Determine the (x, y) coordinate at the center of the cell enclosing the given text.  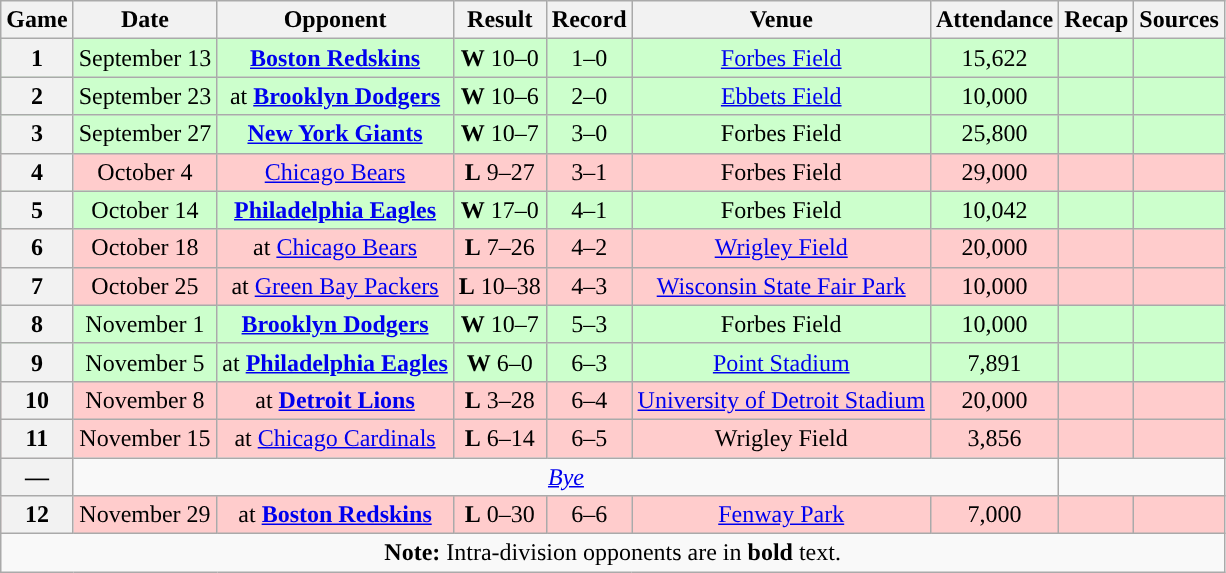
9 (37, 362)
at Green Bay Packers (335, 286)
10 (37, 400)
Sources (1180, 20)
3–1 (589, 172)
— (37, 477)
Game (37, 20)
Ebbets Field (781, 96)
11 (37, 438)
September 23 (145, 96)
November 29 (145, 515)
Chicago Bears (335, 172)
Result (500, 20)
September 27 (145, 134)
Note: Intra-division opponents are in bold text. (613, 553)
6 (37, 248)
Philadelphia Eagles (335, 210)
New York Giants (335, 134)
W 6–0 (500, 362)
Opponent (335, 20)
Venue (781, 20)
November 5 (145, 362)
at Detroit Lions (335, 400)
Date (145, 20)
Recap (1096, 20)
2–0 (589, 96)
L 6–14 (500, 438)
6–3 (589, 362)
Wisconsin State Fair Park (781, 286)
University of Detroit Stadium (781, 400)
5–3 (589, 324)
Fenway Park (781, 515)
8 (37, 324)
Bye (566, 477)
2 (37, 96)
7,000 (994, 515)
at Boston Redskins (335, 515)
25,800 (994, 134)
4–1 (589, 210)
Record (589, 20)
Attendance (994, 20)
4–3 (589, 286)
1 (37, 58)
September 13 (145, 58)
October 18 (145, 248)
L 7–26 (500, 248)
October 4 (145, 172)
October 25 (145, 286)
5 (37, 210)
4 (37, 172)
3,856 (994, 438)
Brooklyn Dodgers (335, 324)
3–0 (589, 134)
at Chicago Cardinals (335, 438)
4–2 (589, 248)
W 17–0 (500, 210)
at Brooklyn Dodgers (335, 96)
November 8 (145, 400)
W 10–6 (500, 96)
October 14 (145, 210)
Boston Redskins (335, 58)
3 (37, 134)
7 (37, 286)
at Philadelphia Eagles (335, 362)
Point Stadium (781, 362)
W 10–0 (500, 58)
6–5 (589, 438)
at Chicago Bears (335, 248)
November 15 (145, 438)
L 3–28 (500, 400)
November 1 (145, 324)
6–6 (589, 515)
L 10–38 (500, 286)
7,891 (994, 362)
12 (37, 515)
15,622 (994, 58)
1–0 (589, 58)
29,000 (994, 172)
10,042 (994, 210)
L 0–30 (500, 515)
L 9–27 (500, 172)
6–4 (589, 400)
